From the cell containing the given text, extract its center point as (X, Y) coordinate. 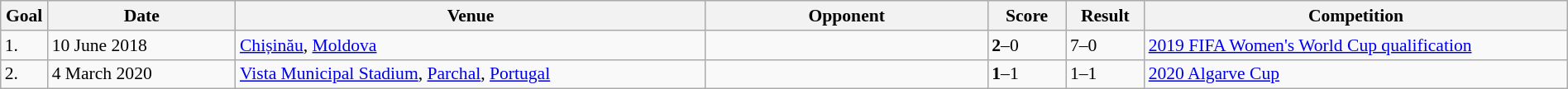
2019 FIFA Women's World Cup qualification (1356, 45)
Score (1027, 16)
4 March 2020 (142, 74)
Vista Municipal Stadium, Parchal, Portugal (471, 74)
10 June 2018 (142, 45)
Opponent (847, 16)
Competition (1356, 16)
2020 Algarve Cup (1356, 74)
Result (1105, 16)
2–0 (1027, 45)
Goal (25, 16)
Date (142, 16)
1. (25, 45)
Chișinău, Moldova (471, 45)
2. (25, 74)
Venue (471, 16)
7–0 (1105, 45)
